Identify which cell holds the provided text, then report its [X, Y] central coordinate. 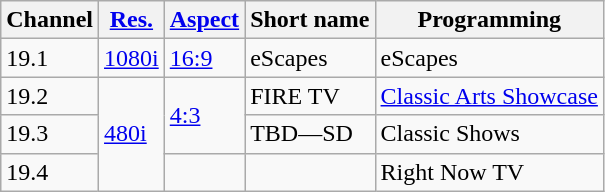
Channel [50, 20]
Classic Arts Showcase [489, 96]
TBD—SD [310, 134]
Res. [132, 20]
19.1 [50, 58]
Short name [310, 20]
19.3 [50, 134]
16:9 [204, 58]
Classic Shows [489, 134]
FIRE TV [310, 96]
4:3 [204, 115]
Aspect [204, 20]
19.4 [50, 172]
480i [132, 134]
Right Now TV [489, 172]
1080i [132, 58]
19.2 [50, 96]
Programming [489, 20]
